Identify which cell holds the provided text, then report its [X, Y] central coordinate. 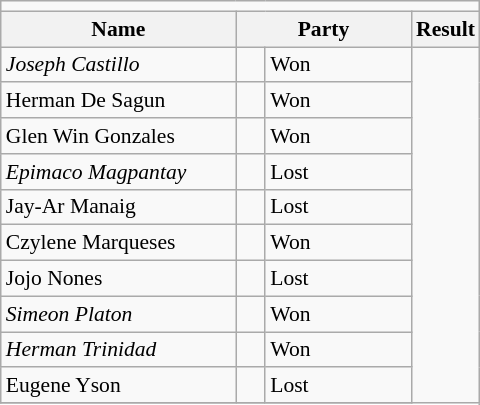
Party [324, 29]
Name [118, 29]
Glen Win Gonzales [118, 136]
Jojo Nones [118, 279]
Czylene Marqueses [118, 243]
Herman De Sagun [118, 101]
Result [446, 29]
Joseph Castillo [118, 65]
Jay-Ar Manaig [118, 207]
Eugene Yson [118, 386]
Epimaco Magpantay [118, 172]
Herman Trinidad [118, 350]
Simeon Platon [118, 314]
